Return the (x, y) coordinate for the center point of the cell that contains the specified text.  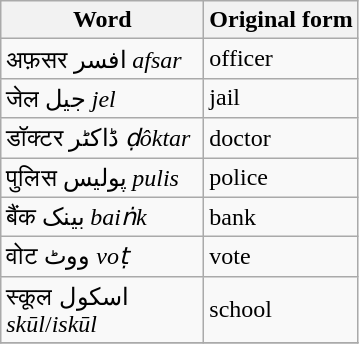
doctor (281, 138)
vote (281, 257)
school (281, 310)
bank (281, 217)
Word (102, 20)
jail (281, 98)
बैंक بینک baiṅk (102, 217)
अफ़सर افسر afsar (102, 59)
वोट ووٹ voṭ (102, 257)
स्कूल اسکول skūl/iskūl (102, 310)
डॉक्टर ڈاکٹر ḍôktar (102, 138)
पुलिस پولیس pulis (102, 178)
officer (281, 59)
Original form (281, 20)
जेल جیل jel (102, 98)
police (281, 178)
